Identify which cell holds the provided text, then report its [x, y] central coordinate. 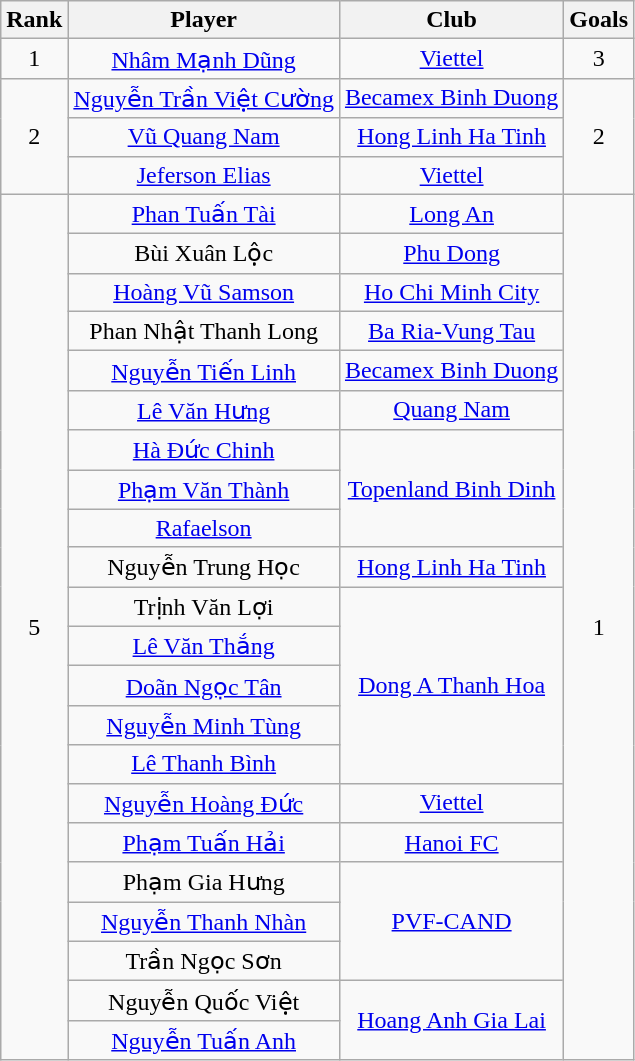
3 [599, 59]
Nguyễn Quốc Việt [204, 1001]
Lê Văn Hưng [204, 410]
Doãn Ngọc Tân [204, 686]
Rank [34, 20]
Nguyễn Hoàng Đức [204, 803]
Trần Ngọc Sơn [204, 961]
Nguyễn Minh Tùng [204, 725]
PVF-CAND [451, 922]
Phạm Văn Thành [204, 490]
Long An [451, 214]
Lê Thanh Bình [204, 764]
Nguyễn Tiến Linh [204, 371]
Club [451, 20]
Hanoi FC [451, 843]
Phu Dong [451, 254]
Nguyễn Trần Việt Cường [204, 98]
Ho Chi Minh City [451, 292]
Phạm Tuấn Hải [204, 843]
Dong A Thanh Hoa [451, 685]
5 [34, 627]
Hoang Anh Gia Lai [451, 1020]
Lê Văn Thắng [204, 646]
Phạm Gia Hưng [204, 882]
Rafaelson [204, 528]
Phan Nhật Thanh Long [204, 331]
Vũ Quang Nam [204, 137]
Quang Nam [451, 410]
Bùi Xuân Lộc [204, 254]
Hoàng Vũ Samson [204, 292]
Player [204, 20]
Nguyễn Trung Học [204, 567]
Phan Tuấn Tài [204, 214]
Hà Đức Chinh [204, 450]
Nguyễn Tuấn Anh [204, 1040]
Topenland Binh Dinh [451, 488]
Jeferson Elias [204, 175]
Ba Ria-Vung Tau [451, 331]
Trịnh Văn Lợi [204, 607]
Goals [599, 20]
Nguyễn Thanh Nhàn [204, 922]
Nhâm Mạnh Dũng [204, 59]
